From the cell containing the given text, extract its center point as (x, y) coordinate. 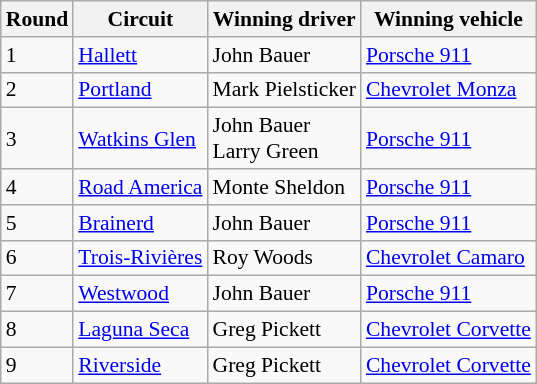
8 (38, 330)
2 (38, 90)
Trois-Rivières (140, 258)
1 (38, 55)
3 (38, 138)
Laguna Seca (140, 330)
Portland (140, 90)
Brainerd (140, 223)
Roy Woods (284, 258)
Watkins Glen (140, 138)
Hallett (140, 55)
Winning vehicle (448, 19)
Monte Sheldon (284, 187)
5 (38, 223)
John Bauer Larry Green (284, 138)
7 (38, 294)
Circuit (140, 19)
Round (38, 19)
Road America (140, 187)
Westwood (140, 294)
Mark Pielsticker (284, 90)
Winning driver (284, 19)
9 (38, 365)
6 (38, 258)
Chevrolet Camaro (448, 258)
4 (38, 187)
Chevrolet Monza (448, 90)
Riverside (140, 365)
